Find where the given text appears and provide that cell's center as [x, y] coordinate. 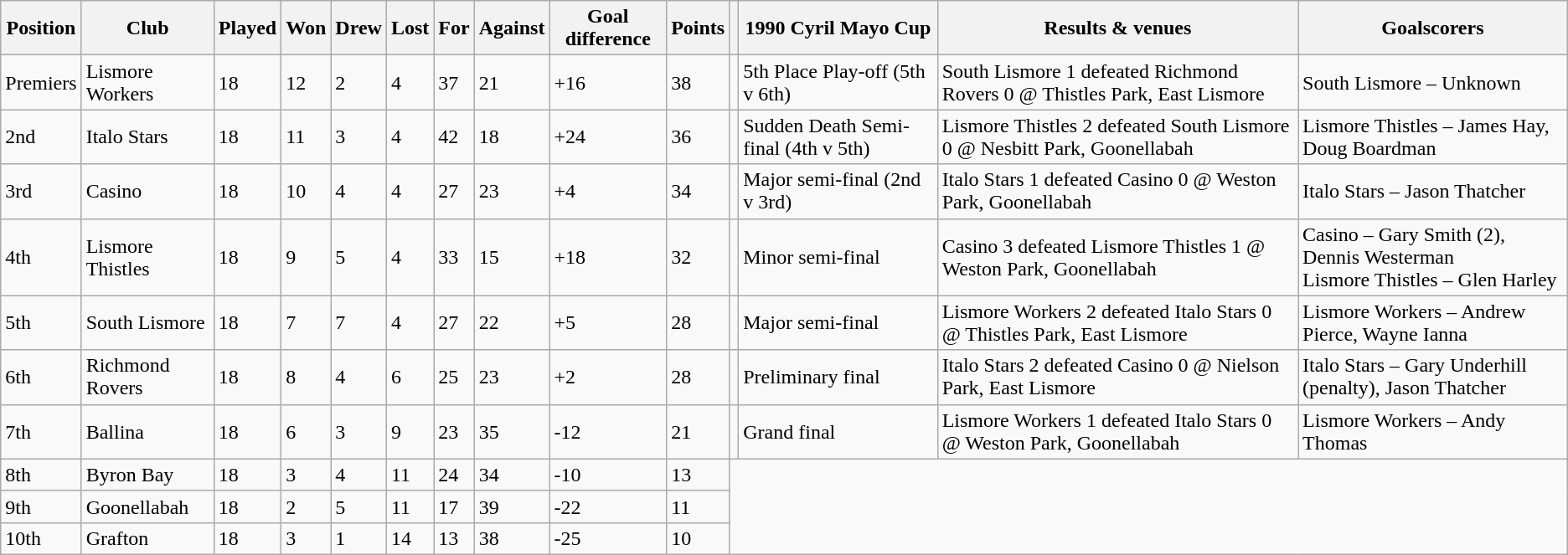
9th [41, 506]
Major semi-final [838, 323]
Italo Stars – Gary Underhill (penalty), Jason Thatcher [1433, 377]
12 [307, 82]
Casino – Gary Smith (2), Dennis WestermanLismore Thistles – Glen Harley [1433, 257]
Lismore Workers 1 defeated Italo Stars 0 @ Weston Park, Goonellabah [1117, 432]
Drew [358, 28]
36 [699, 137]
Grafton [147, 538]
+2 [608, 377]
Goalscorers [1433, 28]
39 [512, 506]
Lismore Workers 2 defeated Italo Stars 0 @ Thistles Park, East Lismore [1117, 323]
15 [512, 257]
Results & venues [1117, 28]
Sudden Death Semi-final (4th v 5th) [838, 137]
8th [41, 475]
1990 Cyril Mayo Cup [838, 28]
24 [454, 475]
8 [307, 377]
Lismore Thistles 2 defeated South Lismore 0 @ Nesbitt Park, Goonellabah [1117, 137]
Casino 3 defeated Lismore Thistles 1 @ Weston Park, Goonellabah [1117, 257]
Played [247, 28]
5th Place Play-off (5th v 6th) [838, 82]
Grand final [838, 432]
Position [41, 28]
-25 [608, 538]
5th [41, 323]
Won [307, 28]
Preliminary final [838, 377]
South Lismore 1 defeated Richmond Rovers 0 @ Thistles Park, East Lismore [1117, 82]
Casino [147, 191]
Italo Stars – Jason Thatcher [1433, 191]
Italo Stars [147, 137]
+4 [608, 191]
22 [512, 323]
Lismore Thistles – James Hay, Doug Boardman [1433, 137]
Against [512, 28]
South Lismore – Unknown [1433, 82]
17 [454, 506]
Lost [410, 28]
Lismore Thistles [147, 257]
Premiers [41, 82]
Ballina [147, 432]
Points [699, 28]
Italo Stars 2 defeated Casino 0 @ Nielson Park, East Lismore [1117, 377]
35 [512, 432]
+16 [608, 82]
14 [410, 538]
10th [41, 538]
Lismore Workers – Andy Thomas [1433, 432]
Byron Bay [147, 475]
Major semi-final (2nd v 3rd) [838, 191]
Richmond Rovers [147, 377]
Lismore Workers [147, 82]
-12 [608, 432]
Italo Stars 1 defeated Casino 0 @ Weston Park, Goonellabah [1117, 191]
-10 [608, 475]
+5 [608, 323]
37 [454, 82]
32 [699, 257]
+24 [608, 137]
-22 [608, 506]
Goonellabah [147, 506]
Lismore Workers – Andrew Pierce, Wayne Ianna [1433, 323]
7th [41, 432]
3rd [41, 191]
25 [454, 377]
Club [147, 28]
33 [454, 257]
South Lismore [147, 323]
4th [41, 257]
Minor semi-final [838, 257]
42 [454, 137]
6th [41, 377]
+18 [608, 257]
For [454, 28]
2nd [41, 137]
Goal difference [608, 28]
1 [358, 538]
